Return the [X, Y] coordinate for the center point of the cell that contains the specified text.  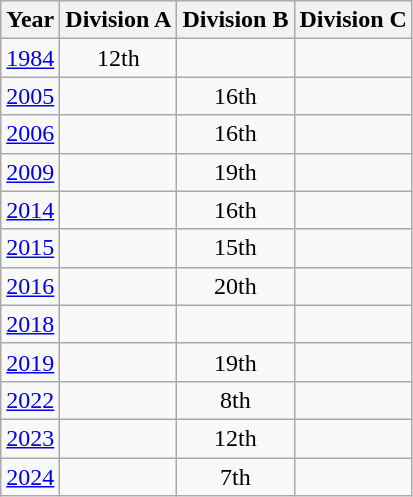
7th [236, 477]
2018 [30, 324]
1984 [30, 58]
Division B [236, 20]
Year [30, 20]
2014 [30, 210]
15th [236, 248]
2019 [30, 362]
20th [236, 286]
2005 [30, 96]
2022 [30, 400]
2024 [30, 477]
2015 [30, 248]
2006 [30, 134]
8th [236, 400]
2009 [30, 172]
2023 [30, 438]
Division A [118, 20]
Division C [353, 20]
2016 [30, 286]
